Extract the (X, Y) coordinate from the center of the cell holding the provided text.  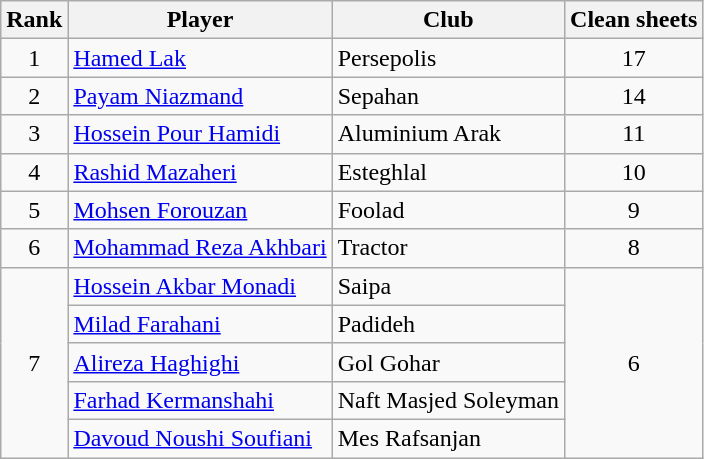
2 (34, 96)
Milad Farahani (200, 324)
Saipa (448, 286)
11 (634, 134)
Farhad Kermanshahi (200, 400)
Mes Rafsanjan (448, 438)
Tractor (448, 248)
Davoud Noushi Soufiani (200, 438)
Mohsen Forouzan (200, 210)
17 (634, 58)
5 (34, 210)
Esteghlal (448, 172)
1 (34, 58)
Rashid Mazaheri (200, 172)
Alireza Haghighi (200, 362)
Foolad (448, 210)
Hossein Akbar Monadi (200, 286)
3 (34, 134)
Hamed Lak (200, 58)
Naft Masjed Soleyman (448, 400)
Rank (34, 20)
9 (634, 210)
Clean sheets (634, 20)
Payam Niazmand (200, 96)
Player (200, 20)
Padideh (448, 324)
Persepolis (448, 58)
Gol Gohar (448, 362)
7 (34, 362)
Hossein Pour Hamidi (200, 134)
4 (34, 172)
Aluminium Arak (448, 134)
10 (634, 172)
Club (448, 20)
Sepahan (448, 96)
8 (634, 248)
Mohammad Reza Akhbari (200, 248)
14 (634, 96)
